For the text-containing cell, return its midpoint in [X, Y] coordinate format. 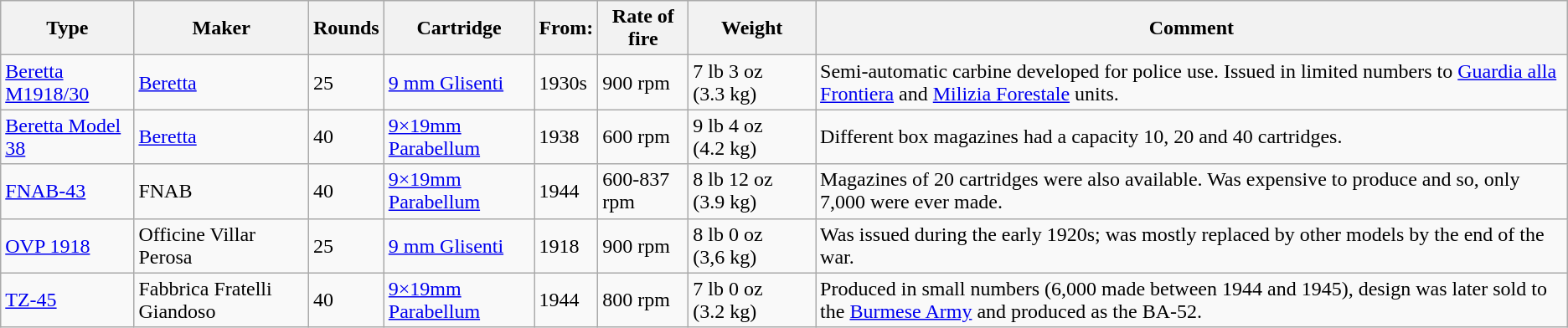
8 lb 12 oz (3.9 kg) [752, 191]
800 rpm [643, 300]
1930s [566, 82]
Rate of fire [643, 28]
Beretta M1918/30 [67, 82]
Semi-automatic carbine developed for police use. Issued in limited numbers to Guardia alla Frontiera and Milizia Forestale units. [1192, 82]
Beretta Model 38 [67, 137]
Cartridge [459, 28]
Was issued during the early 1920s; was mostly replaced by other models by the end of the war. [1192, 246]
7 lb 0 oz (3.2 kg) [752, 300]
Weight [752, 28]
Produced in small numbers (6,000 made between 1944 and 1945), design was later sold to the Burmese Army and produced as the BA-52. [1192, 300]
Different box magazines had a capacity 10, 20 and 40 cartridges. [1192, 137]
Rounds [346, 28]
FNAB [221, 191]
Comment [1192, 28]
FNAB-43 [67, 191]
TZ-45 [67, 300]
9 lb 4 oz (4.2 kg) [752, 137]
Officine Villar Perosa [221, 246]
OVP 1918 [67, 246]
Type [67, 28]
7 lb 3 oz (3.3 kg) [752, 82]
600 rpm [643, 137]
Fabbrica Fratelli Giandoso [221, 300]
600-837 rpm [643, 191]
From: [566, 28]
Maker [221, 28]
Magazines of 20 cartridges were also available. Was expensive to produce and so, only 7,000 were ever made. [1192, 191]
1938 [566, 137]
1918 [566, 246]
8 lb 0 oz (3,6 kg) [752, 246]
